Detect which cell encompasses the target text, then output its (x, y) center coordinate. 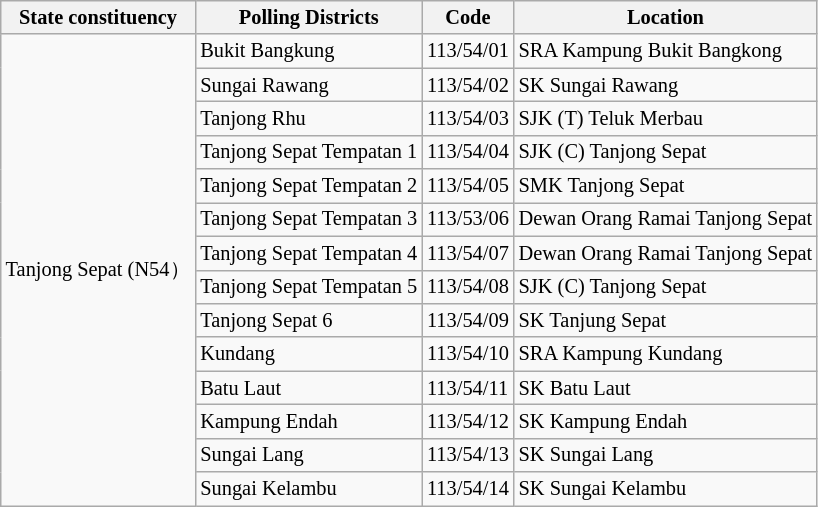
113/54/08 (468, 287)
SK Sungai Rawang (666, 85)
113/54/12 (468, 421)
SK Tanjung Sepat (666, 320)
Polling Districts (308, 17)
Location (666, 17)
113/54/14 (468, 489)
113/54/09 (468, 320)
113/53/06 (468, 219)
Code (468, 17)
State constituency (98, 17)
SMK Tanjong Sepat (666, 186)
Kampung Endah (308, 421)
Tanjong Sepat Tempatan 1 (308, 152)
Tanjong Sepat (N54） (98, 270)
Tanjong Sepat Tempatan 3 (308, 219)
Kundang (308, 354)
113/54/11 (468, 388)
113/54/10 (468, 354)
Tanjong Sepat Tempatan 5 (308, 287)
Sungai Rawang (308, 85)
113/54/02 (468, 85)
SK Kampung Endah (666, 421)
Batu Laut (308, 388)
SJK (T) Teluk Merbau (666, 118)
SK Sungai Lang (666, 455)
SRA Kampung Bukit Bangkong (666, 51)
SRA Kampung Kundang (666, 354)
Tanjong Sepat Tempatan 2 (308, 186)
SK Batu Laut (666, 388)
113/54/13 (468, 455)
Sungai Lang (308, 455)
113/54/03 (468, 118)
Tanjong Sepat 6 (308, 320)
113/54/04 (468, 152)
SK Sungai Kelambu (666, 489)
113/54/01 (468, 51)
Tanjong Sepat Tempatan 4 (308, 253)
113/54/05 (468, 186)
Sungai Kelambu (308, 489)
113/54/07 (468, 253)
Tanjong Rhu (308, 118)
Bukit Bangkung (308, 51)
